For the text-containing cell, return its midpoint in (X, Y) coordinate format. 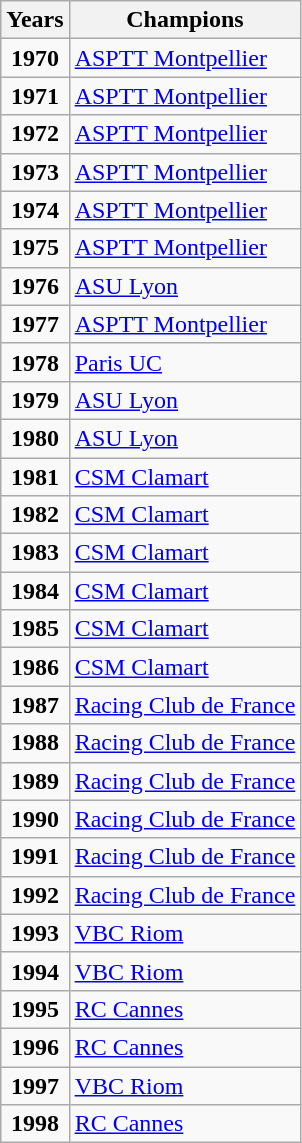
1983 (35, 553)
1973 (35, 172)
1995 (35, 1009)
1996 (35, 1047)
1993 (35, 933)
1988 (35, 743)
Paris UC (185, 362)
1976 (35, 286)
1984 (35, 591)
1981 (35, 477)
1971 (35, 96)
1987 (35, 705)
1990 (35, 819)
1970 (35, 58)
1980 (35, 438)
1985 (35, 629)
1974 (35, 210)
1972 (35, 134)
1982 (35, 515)
1989 (35, 781)
Years (35, 20)
1975 (35, 248)
1992 (35, 895)
1991 (35, 857)
1978 (35, 362)
1986 (35, 667)
1997 (35, 1085)
1998 (35, 1124)
1979 (35, 400)
1977 (35, 324)
Champions (185, 20)
1994 (35, 971)
